Identify which cell holds the provided text, then report its (x, y) central coordinate. 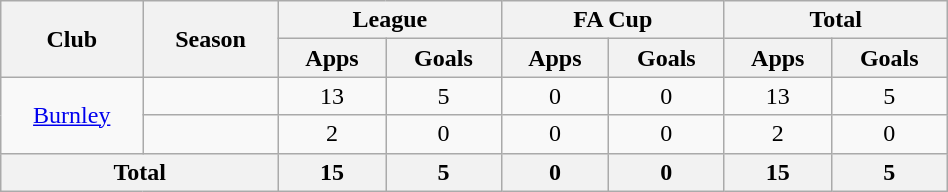
Burnley (72, 115)
Season (211, 39)
Club (72, 39)
FA Cup (612, 20)
League (390, 20)
